For the text-containing cell, return its midpoint in (X, Y) coordinate format. 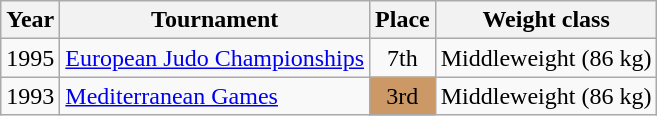
1993 (30, 96)
Mediterranean Games (215, 96)
3rd (403, 96)
Tournament (215, 20)
Place (403, 20)
1995 (30, 58)
Weight class (546, 20)
European Judo Championships (215, 58)
7th (403, 58)
Year (30, 20)
